Output the (X, Y) coordinate of the center of the cell containing the given text.  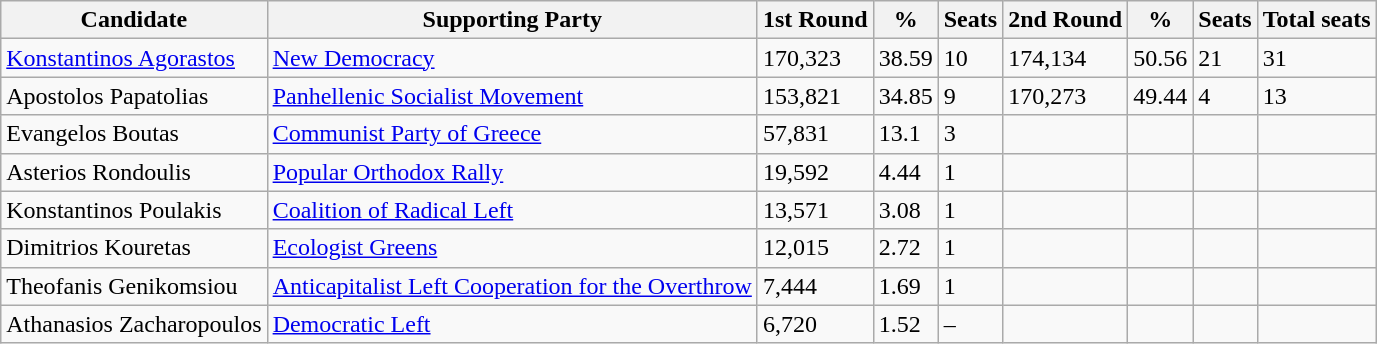
21 (1225, 58)
153,821 (815, 96)
4.44 (906, 172)
Popular Orthodox Rally (512, 172)
Panhellenic Socialist Movement (512, 96)
Dimitrios Kouretas (134, 248)
Konstantinos Poulakis (134, 210)
3 (970, 134)
3.08 (906, 210)
Athanasios Zacharopoulos (134, 324)
Evangelos Boutas (134, 134)
2.72 (906, 248)
1.69 (906, 286)
6,720 (815, 324)
Communist Party of Greece (512, 134)
13 (1316, 96)
Asterios Rondoulis (134, 172)
New Democracy (512, 58)
1.52 (906, 324)
Total seats (1316, 20)
Theofanis Genikomsiou (134, 286)
2nd Round (1066, 20)
38.59 (906, 58)
12,015 (815, 248)
174,134 (1066, 58)
50.56 (1160, 58)
Supporting Party (512, 20)
Candidate (134, 20)
Ecologist Greens (512, 248)
7,444 (815, 286)
4 (1225, 96)
9 (970, 96)
10 (970, 58)
Apostolos Papatolias (134, 96)
31 (1316, 58)
1st Round (815, 20)
Coalition of Radical Left (512, 210)
34.85 (906, 96)
57,831 (815, 134)
13.1 (906, 134)
19,592 (815, 172)
– (970, 324)
13,571 (815, 210)
49.44 (1160, 96)
Konstantinos Agorastos (134, 58)
Democratic Left (512, 324)
170,323 (815, 58)
170,273 (1066, 96)
Anticapitalist Left Cooperation for the Overthrow (512, 286)
